Provide the [x, y] coordinate of the cell's center where the given text is located.  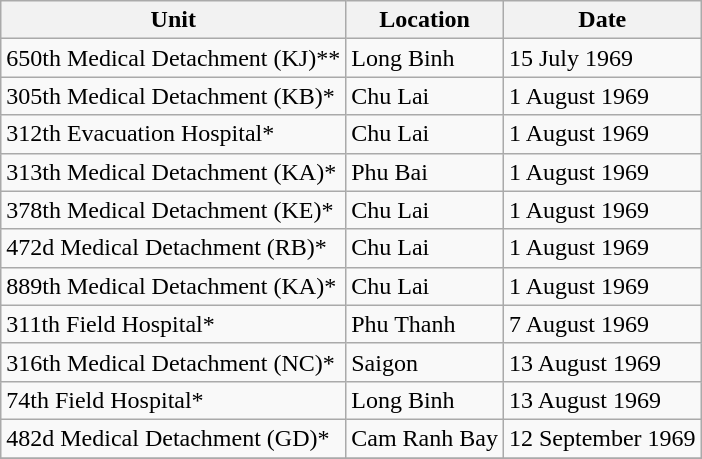
316th Medical Detachment (NC)* [174, 362]
12 September 1969 [602, 438]
Phu Bai [425, 172]
Cam Ranh Bay [425, 438]
313th Medical Detachment (KA)* [174, 172]
312th Evacuation Hospital* [174, 134]
Location [425, 20]
482d Medical Detachment (GD)* [174, 438]
Unit [174, 20]
Phu Thanh [425, 324]
472d Medical Detachment (RB)* [174, 248]
305th Medical Detachment (KB)* [174, 96]
650th Medical Detachment (KJ)** [174, 58]
74th Field Hospital* [174, 400]
Saigon [425, 362]
7 August 1969 [602, 324]
Date [602, 20]
15 July 1969 [602, 58]
311th Field Hospital* [174, 324]
378th Medical Detachment (KE)* [174, 210]
889th Medical Detachment (KA)* [174, 286]
